Search for the cell housing the specified text and yield its (X, Y) center coordinate. 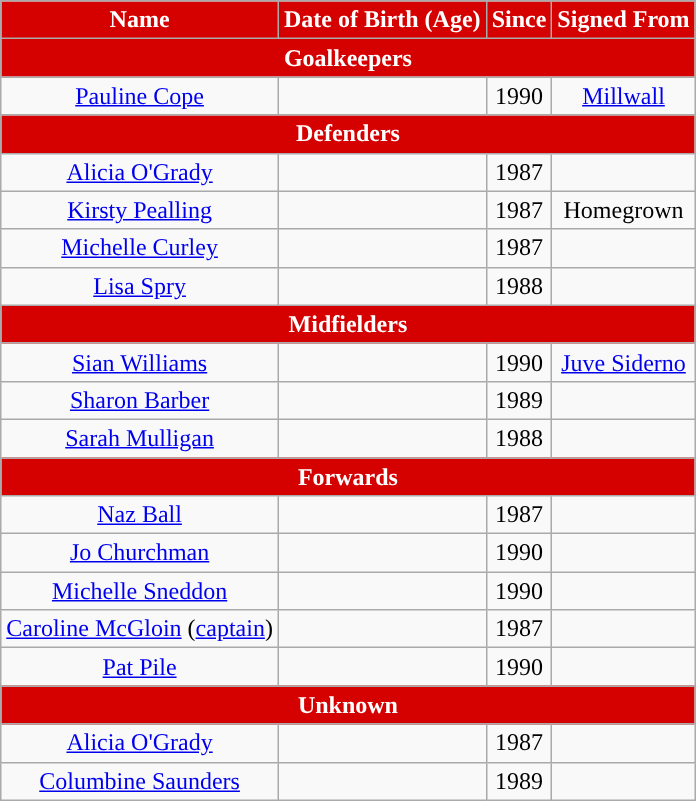
Lisa Spry (140, 286)
Pat Pile (140, 667)
Kirsty Pealling (140, 210)
Michelle Curley (140, 248)
Sharon Barber (140, 400)
Caroline McGloin (captain) (140, 629)
Homegrown (624, 210)
Pauline Cope (140, 96)
Defenders (348, 134)
Columbine Saunders (140, 781)
Goalkeepers (348, 58)
Signed From (624, 20)
Millwall (624, 96)
Sian Williams (140, 362)
Midfielders (348, 324)
Forwards (348, 477)
Jo Churchman (140, 553)
Sarah Mulligan (140, 438)
Michelle Sneddon (140, 591)
Naz Ball (140, 515)
Juve Siderno (624, 362)
Unknown (348, 705)
Date of Birth (Age) (382, 20)
Since (519, 20)
Name (140, 20)
